Determine the (X, Y) coordinate at the center of the cell enclosing the given text.  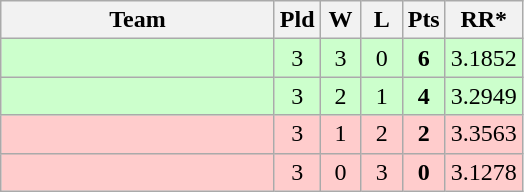
3.3563 (484, 134)
6 (424, 58)
RR* (484, 20)
Pld (297, 20)
Pts (424, 20)
3.1278 (484, 172)
W (340, 20)
4 (424, 96)
Team (138, 20)
3.1852 (484, 58)
L (382, 20)
3.2949 (484, 96)
